Return the (x, y) coordinate for the center point of the cell that contains the specified text.  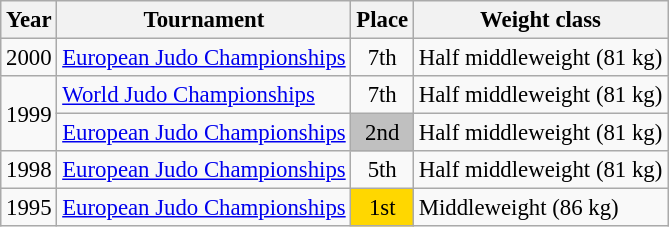
1998 (29, 170)
1999 (29, 114)
5th (382, 170)
2nd (382, 133)
Middleweight (86 kg) (540, 208)
World Judo Championships (204, 95)
2000 (29, 58)
Place (382, 20)
Tournament (204, 20)
1995 (29, 208)
Year (29, 20)
Weight class (540, 20)
1st (382, 208)
